Output the (x, y) coordinate of the center of the cell containing the given text.  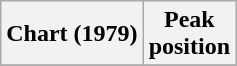
Peakposition (189, 34)
Chart (1979) (72, 34)
